Provide the (X, Y) coordinate of the cell's center where the given text is located.  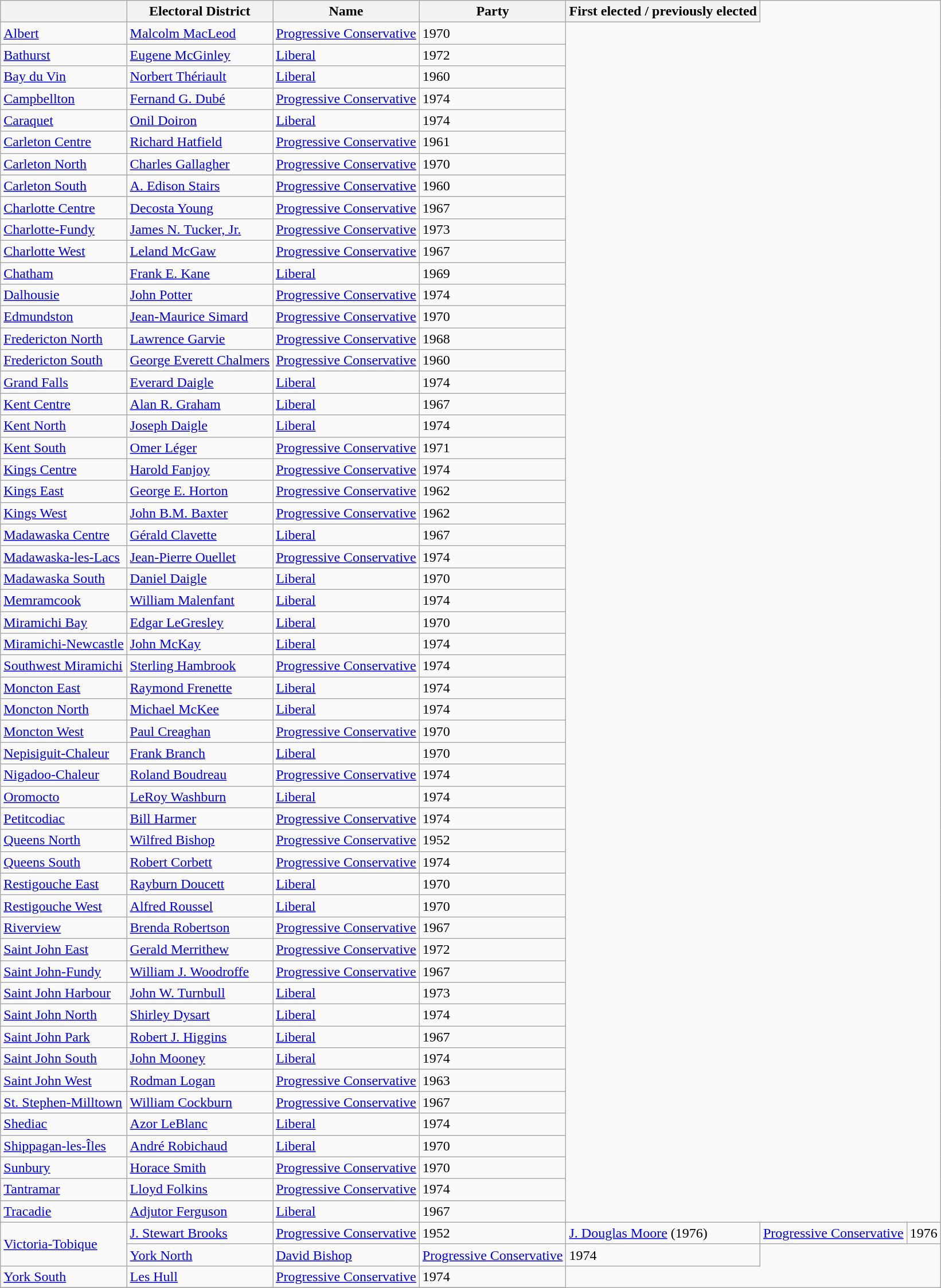
Kent Centre (64, 404)
George E. Horton (200, 491)
Saint John East (64, 949)
Memramcook (64, 600)
Caraquet (64, 120)
Saint John South (64, 1059)
Restigouche West (64, 906)
First elected / previously elected (663, 11)
Robert Corbett (200, 862)
David Bishop (346, 1255)
Adjutor Ferguson (200, 1211)
Dalhousie (64, 295)
Sterling Hambrook (200, 666)
Charlotte Centre (64, 208)
Roland Boudreau (200, 775)
Madawaska-les-Lacs (64, 557)
Kent South (64, 448)
Paul Creaghan (200, 731)
John B.M. Baxter (200, 513)
Gérald Clavette (200, 535)
John McKay (200, 644)
Victoria-Tobique (64, 1244)
Queens South (64, 862)
A. Edison Stairs (200, 186)
Frank Branch (200, 753)
Southwest Miramichi (64, 666)
Miramichi-Newcastle (64, 644)
Alan R. Graham (200, 404)
Horace Smith (200, 1168)
Electoral District (200, 11)
Daniel Daigle (200, 578)
Frank E. Kane (200, 273)
Alfred Roussel (200, 906)
Brenda Robertson (200, 927)
Shirley Dysart (200, 1015)
Jean-Maurice Simard (200, 317)
Fredericton South (64, 361)
Gerald Merrithew (200, 949)
Carleton Centre (64, 142)
Fernand G. Dubé (200, 99)
Onil Doiron (200, 120)
Nepisiguit-Chaleur (64, 753)
Albert (64, 33)
Nigadoo-Chaleur (64, 775)
Jean-Pierre Ouellet (200, 557)
Kings West (64, 513)
Decosta Young (200, 208)
Queens North (64, 840)
William J. Woodroffe (200, 972)
Charlotte-Fundy (64, 229)
Moncton North (64, 710)
1971 (493, 448)
Edgar LeGresley (200, 622)
Kent North (64, 426)
1976 (923, 1233)
Bathurst (64, 55)
Oromocto (64, 797)
Charles Gallagher (200, 164)
Saint John Harbour (64, 993)
Edmundston (64, 317)
1969 (493, 273)
John Mooney (200, 1059)
Riverview (64, 927)
Saint John North (64, 1015)
York South (64, 1277)
Tracadie (64, 1211)
Azor LeBlanc (200, 1124)
Shediac (64, 1124)
Restigouche East (64, 884)
George Everett Chalmers (200, 361)
Rodman Logan (200, 1080)
York North (200, 1255)
Les Hull (200, 1277)
Moncton West (64, 731)
J. Stewart Brooks (200, 1233)
Michael McKee (200, 710)
Raymond Frenette (200, 688)
Petitcodiac (64, 819)
John Potter (200, 295)
Eugene McGinley (200, 55)
Kings East (64, 491)
St. Stephen-Milltown (64, 1102)
Malcolm MacLeod (200, 33)
J. Douglas Moore (1976) (663, 1233)
Bill Harmer (200, 819)
Richard Hatfield (200, 142)
Bay du Vin (64, 77)
Chatham (64, 273)
Moncton East (64, 688)
Wilfred Bishop (200, 840)
Omer Léger (200, 448)
Charlotte West (64, 251)
John W. Turnbull (200, 993)
Carleton North (64, 164)
Party (493, 11)
Carleton South (64, 186)
Madawaska South (64, 578)
Everard Daigle (200, 382)
Lawrence Garvie (200, 339)
Grand Falls (64, 382)
1963 (493, 1080)
Miramichi Bay (64, 622)
Robert J. Higgins (200, 1037)
André Robichaud (200, 1146)
Rayburn Doucett (200, 884)
1961 (493, 142)
James N. Tucker, Jr. (200, 229)
1968 (493, 339)
LeRoy Washburn (200, 797)
William Malenfant (200, 600)
Sunbury (64, 1168)
Leland McGaw (200, 251)
Lloyd Folkins (200, 1189)
Fredericton North (64, 339)
William Cockburn (200, 1102)
Campbellton (64, 99)
Shippagan-les-Îles (64, 1146)
Saint John West (64, 1080)
Norbert Thériault (200, 77)
Madawaska Centre (64, 535)
Kings Centre (64, 469)
Harold Fanjoy (200, 469)
Saint John-Fundy (64, 972)
Joseph Daigle (200, 426)
Tantramar (64, 1189)
Saint John Park (64, 1037)
Name (346, 11)
